Locate the cell with the specified text and output its (x, y) center coordinate. 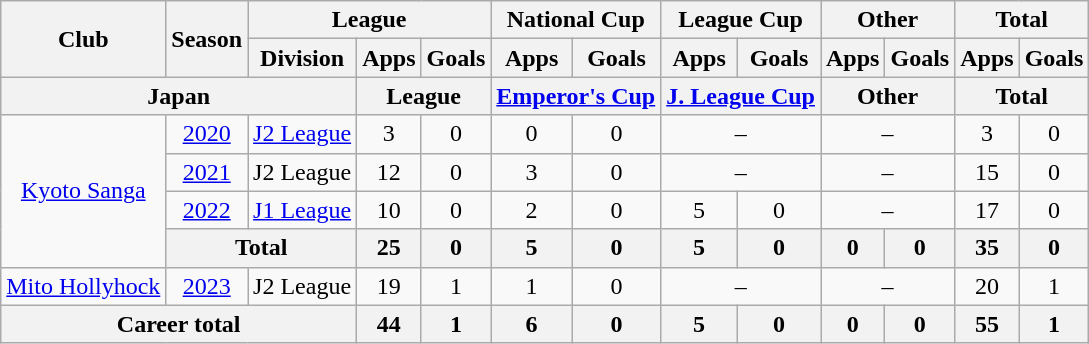
National Cup (576, 20)
Club (84, 39)
J. League Cup (741, 96)
19 (389, 286)
2023 (207, 286)
15 (987, 172)
2021 (207, 172)
12 (389, 172)
Mito Hollyhock (84, 286)
2 (532, 210)
Japan (179, 96)
25 (389, 248)
35 (987, 248)
20 (987, 286)
Division (302, 58)
6 (532, 324)
Kyoto Sanga (84, 191)
44 (389, 324)
League Cup (741, 20)
55 (987, 324)
2022 (207, 210)
2020 (207, 134)
J1 League (302, 210)
Emperor's Cup (576, 96)
10 (389, 210)
Career total (179, 324)
17 (987, 210)
Season (207, 39)
